Search for the cell housing the specified text and yield its (X, Y) center coordinate. 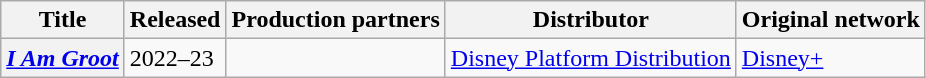
Distributor (590, 20)
Production partners (336, 20)
2022–23 (175, 58)
Original network (830, 20)
Title (63, 20)
Disney+ (830, 58)
Released (175, 20)
Disney Platform Distribution (590, 58)
I Am Groot (63, 58)
